Extract the (X, Y) coordinate from the center of the cell holding the provided text.  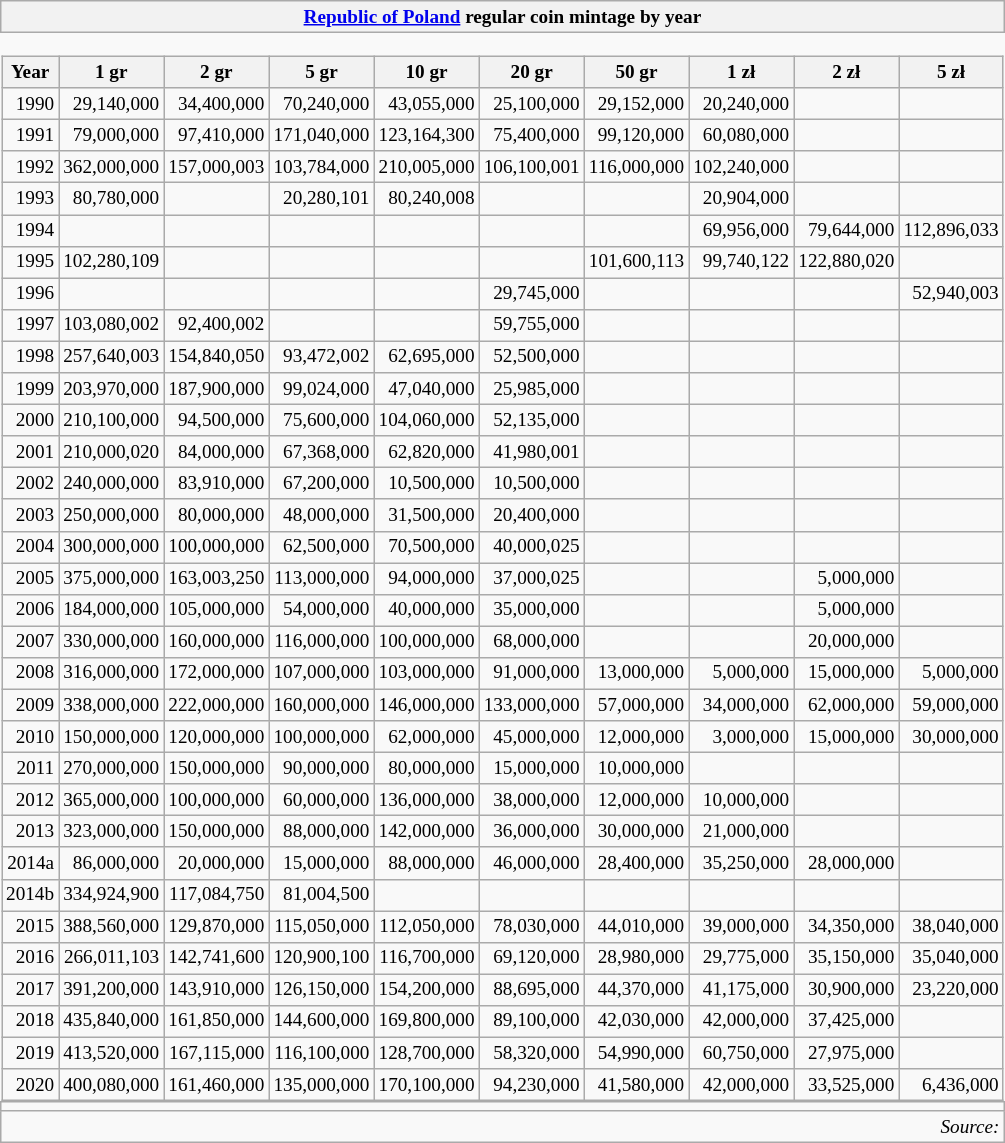
81,004,500 (322, 895)
400,080,000 (112, 1085)
67,200,000 (322, 484)
93,472,002 (322, 357)
107,000,000 (322, 673)
60,750,000 (742, 1053)
99,740,122 (742, 262)
59,000,000 (951, 705)
88,695,000 (532, 990)
163,003,250 (216, 578)
104,060,000 (426, 420)
133,000,000 (532, 705)
2015 (30, 926)
105,000,000 (216, 610)
41,175,000 (742, 990)
20 gr (532, 72)
1 gr (112, 72)
Year (30, 72)
34,350,000 (846, 926)
34,400,000 (216, 104)
46,000,000 (532, 863)
375,000,000 (112, 578)
362,000,000 (112, 167)
2020 (30, 1085)
101,600,113 (636, 262)
91,000,000 (532, 673)
69,120,000 (532, 958)
210,000,020 (112, 452)
39,000,000 (742, 926)
142,000,000 (426, 832)
146,000,000 (426, 705)
83,910,000 (216, 484)
330,000,000 (112, 642)
154,200,000 (426, 990)
2009 (30, 705)
2 gr (216, 72)
126,150,000 (322, 990)
94,000,000 (426, 578)
116,100,000 (322, 1053)
44,370,000 (636, 990)
2003 (30, 515)
112,896,033 (951, 230)
115,050,000 (322, 926)
20,240,000 (742, 104)
27,975,000 (846, 1053)
187,900,000 (216, 389)
35,000,000 (532, 610)
102,280,109 (112, 262)
122,880,020 (846, 262)
2014b (30, 895)
391,200,000 (112, 990)
Source: (502, 1127)
25,985,000 (532, 389)
29,745,000 (532, 294)
41,980,001 (532, 452)
2007 (30, 642)
316,000,000 (112, 673)
1991 (30, 135)
1994 (30, 230)
58,320,000 (532, 1053)
1 zł (742, 72)
20,280,101 (322, 199)
38,040,000 (951, 926)
94,230,000 (532, 1085)
52,500,000 (532, 357)
47,040,000 (426, 389)
210,005,000 (426, 167)
2005 (30, 578)
54,000,000 (322, 610)
37,425,000 (846, 1021)
2014a (30, 863)
99,024,000 (322, 389)
2016 (30, 958)
34,000,000 (742, 705)
2019 (30, 1053)
70,500,000 (426, 547)
2008 (30, 673)
13,000,000 (636, 673)
250,000,000 (112, 515)
31,500,000 (426, 515)
35,150,000 (846, 958)
323,000,000 (112, 832)
62,695,000 (426, 357)
80,780,000 (112, 199)
62,820,000 (426, 452)
2013 (30, 832)
1997 (30, 325)
1992 (30, 167)
48,000,000 (322, 515)
161,460,000 (216, 1085)
40,000,000 (426, 610)
1993 (30, 199)
2018 (30, 1021)
143,910,000 (216, 990)
92,400,002 (216, 325)
103,784,000 (322, 167)
29,152,000 (636, 104)
112,050,000 (426, 926)
5 gr (322, 72)
106,100,001 (532, 167)
28,980,000 (636, 958)
334,924,900 (112, 895)
102,240,000 (742, 167)
120,900,100 (322, 958)
413,520,000 (112, 1053)
84,000,000 (216, 452)
38,000,000 (532, 800)
1996 (30, 294)
3,000,000 (742, 737)
2001 (30, 452)
169,800,000 (426, 1021)
50 gr (636, 72)
270,000,000 (112, 768)
2010 (30, 737)
59,755,000 (532, 325)
41,580,000 (636, 1085)
135,000,000 (322, 1085)
62,500,000 (322, 547)
338,000,000 (112, 705)
170,100,000 (426, 1085)
70,240,000 (322, 104)
117,084,750 (216, 895)
2006 (30, 610)
128,700,000 (426, 1053)
2002 (30, 484)
67,368,000 (322, 452)
257,640,003 (112, 357)
171,040,000 (322, 135)
52,940,003 (951, 294)
29,140,000 (112, 104)
266,011,103 (112, 958)
75,400,000 (532, 135)
136,000,000 (426, 800)
167,115,000 (216, 1053)
90,000,000 (322, 768)
33,525,000 (846, 1085)
97,410,000 (216, 135)
10 gr (426, 72)
29,775,000 (742, 958)
25,100,000 (532, 104)
99,120,000 (636, 135)
1999 (30, 389)
129,870,000 (216, 926)
40,000,025 (532, 547)
103,080,002 (112, 325)
161,850,000 (216, 1021)
42,030,000 (636, 1021)
60,000,000 (322, 800)
35,250,000 (742, 863)
113,000,000 (322, 578)
80,240,008 (426, 199)
54,990,000 (636, 1053)
2017 (30, 990)
68,000,000 (532, 642)
69,956,000 (742, 230)
78,030,000 (532, 926)
300,000,000 (112, 547)
435,840,000 (112, 1021)
60,080,000 (742, 135)
388,560,000 (112, 926)
210,100,000 (112, 420)
44,010,000 (636, 926)
2004 (30, 547)
172,000,000 (216, 673)
36,000,000 (532, 832)
86,000,000 (112, 863)
157,000,003 (216, 167)
37,000,025 (532, 578)
142,741,600 (216, 958)
120,000,000 (216, 737)
240,000,000 (112, 484)
45,000,000 (532, 737)
28,400,000 (636, 863)
103,000,000 (426, 673)
154,840,050 (216, 357)
5 zł (951, 72)
20,904,000 (742, 199)
2011 (30, 768)
52,135,000 (532, 420)
94,500,000 (216, 420)
1995 (30, 262)
184,000,000 (112, 610)
57,000,000 (636, 705)
2000 (30, 420)
79,000,000 (112, 135)
116,700,000 (426, 958)
89,100,000 (532, 1021)
365,000,000 (112, 800)
222,000,000 (216, 705)
6,436,000 (951, 1085)
144,600,000 (322, 1021)
Republic of Poland regular coin mintage by year (502, 17)
20,400,000 (532, 515)
123,164,300 (426, 135)
79,644,000 (846, 230)
2012 (30, 800)
23,220,000 (951, 990)
75,600,000 (322, 420)
28,000,000 (846, 863)
2 zł (846, 72)
35,040,000 (951, 958)
21,000,000 (742, 832)
203,970,000 (112, 389)
30,900,000 (846, 990)
1998 (30, 357)
43,055,000 (426, 104)
1990 (30, 104)
